Extract the (X, Y) coordinate from the center of the cell holding the provided text.  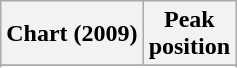
Peakposition (189, 34)
Chart (2009) (72, 34)
